Search for the cell housing the specified text and yield its (x, y) center coordinate. 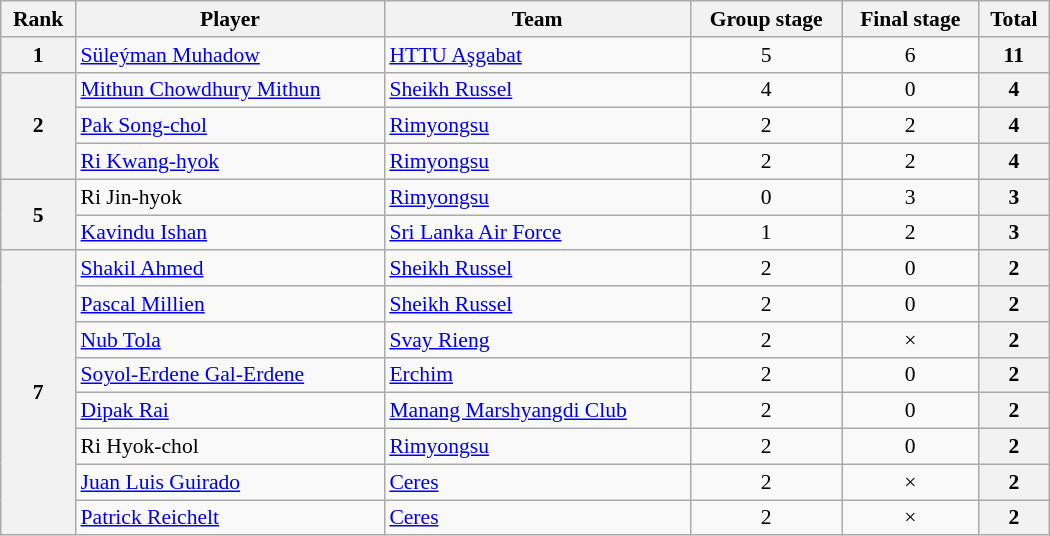
Süleýman Muhadow (230, 55)
Svay Rieng (537, 340)
Rank (38, 19)
7 (38, 394)
Player (230, 19)
Ri Kwang-hyok (230, 162)
Dipak Rai (230, 411)
6 (910, 55)
HTTU Aşgabat (537, 55)
Pascal Millien (230, 304)
Shakil Ahmed (230, 269)
Team (537, 19)
Manang Marshyangdi Club (537, 411)
Juan Luis Guirado (230, 482)
Erchim (537, 375)
Pak Song-chol (230, 126)
Final stage (910, 19)
Mithun Chowdhury Mithun (230, 90)
Total (1014, 19)
Sri Lanka Air Force (537, 233)
11 (1014, 55)
Nub Tola (230, 340)
Ri Hyok-chol (230, 447)
Kavindu Ishan (230, 233)
Patrick Reichelt (230, 518)
Soyol-Erdene Gal-Erdene (230, 375)
Group stage (766, 19)
Ri Jin-hyok (230, 197)
